Output the (x, y) coordinate of the center of the cell containing the given text.  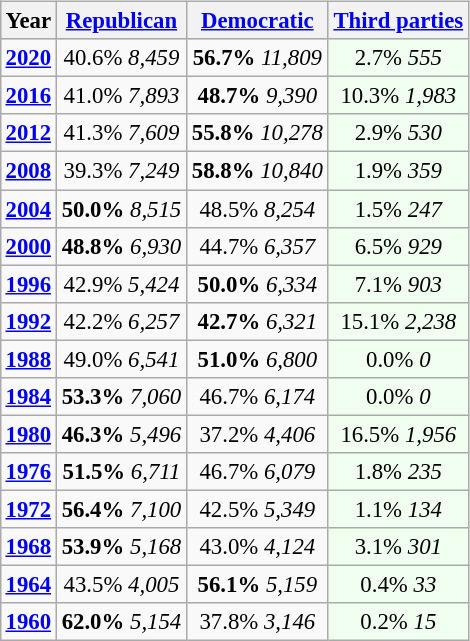
58.8% 10,840 (258, 171)
55.8% 10,278 (258, 133)
2000 (28, 246)
46.7% 6,174 (258, 396)
1968 (28, 547)
48.5% 8,254 (258, 209)
48.7% 9,390 (258, 96)
44.7% 6,357 (258, 246)
16.5% 1,956 (398, 434)
49.0% 6,541 (121, 359)
56.4% 7,100 (121, 509)
1.8% 235 (398, 472)
1984 (28, 396)
53.3% 7,060 (121, 396)
2.9% 530 (398, 133)
0.4% 33 (398, 584)
42.9% 5,424 (121, 284)
1980 (28, 434)
1964 (28, 584)
42.7% 6,321 (258, 321)
15.1% 2,238 (398, 321)
40.6% 8,459 (121, 58)
50.0% 6,334 (258, 284)
46.7% 6,079 (258, 472)
2.7% 555 (398, 58)
50.0% 8,515 (121, 209)
1.5% 247 (398, 209)
Democratic (258, 21)
2016 (28, 96)
6.5% 929 (398, 246)
37.2% 4,406 (258, 434)
51.0% 6,800 (258, 359)
0.2% 15 (398, 622)
2020 (28, 58)
1996 (28, 284)
39.3% 7,249 (121, 171)
46.3% 5,496 (121, 434)
62.0% 5,154 (121, 622)
48.8% 6,930 (121, 246)
1976 (28, 472)
Third parties (398, 21)
Year (28, 21)
10.3% 1,983 (398, 96)
56.1% 5,159 (258, 584)
56.7% 11,809 (258, 58)
37.8% 3,146 (258, 622)
43.0% 4,124 (258, 547)
2012 (28, 133)
1.9% 359 (398, 171)
42.5% 5,349 (258, 509)
43.5% 4,005 (121, 584)
Republican (121, 21)
7.1% 903 (398, 284)
3.1% 301 (398, 547)
1960 (28, 622)
42.2% 6,257 (121, 321)
41.0% 7,893 (121, 96)
53.9% 5,168 (121, 547)
1988 (28, 359)
1992 (28, 321)
2008 (28, 171)
41.3% 7,609 (121, 133)
2004 (28, 209)
1972 (28, 509)
51.5% 6,711 (121, 472)
1.1% 134 (398, 509)
